Return the [X, Y] coordinate for the center point of the cell that contains the specified text.  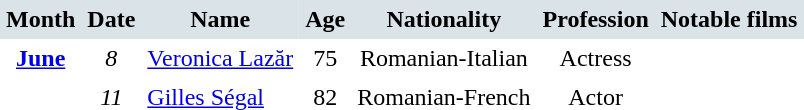
8 [111, 58]
Profession [596, 20]
Age [325, 20]
Month [40, 20]
Name [220, 20]
Date [111, 20]
Notable films [730, 20]
75 [325, 58]
Veronica Lazăr [220, 58]
Nationality [444, 20]
Actress [596, 58]
Romanian-Italian [444, 58]
